Capture the cell that displays the provided text and extract its (X, Y) central coordinate. 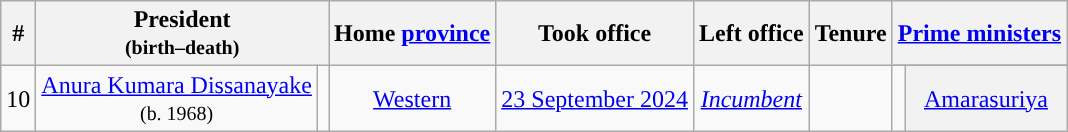
Left office (751, 34)
# (18, 34)
Tenure (850, 34)
Incumbent (751, 98)
Prime ministers (979, 34)
Amarasuriya (986, 98)
23 September 2024 (595, 98)
10 (18, 98)
President(birth–death) (182, 34)
Took office (595, 34)
Western (412, 98)
Home province (412, 34)
Anura Kumara Dissanayake(b. 1968) (177, 98)
